From the cell containing the given text, extract its center point as (X, Y) coordinate. 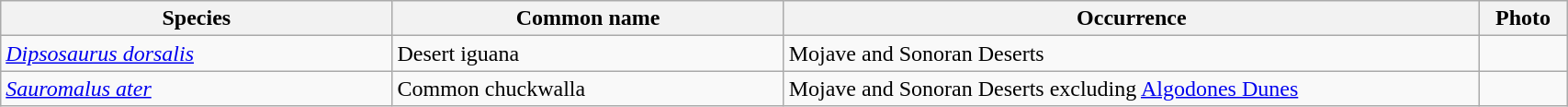
Species (197, 18)
Common name (588, 18)
Dipsosaurus dorsalis (197, 53)
Mojave and Sonoran Deserts (1132, 53)
Sauromalus ater (197, 89)
Occurrence (1132, 18)
Common chuckwalla (588, 89)
Photo (1523, 18)
Mojave and Sonoran Deserts excluding Algodones Dunes (1132, 89)
Desert iguana (588, 53)
